Find where the given text appears and provide that cell's center as [X, Y] coordinate. 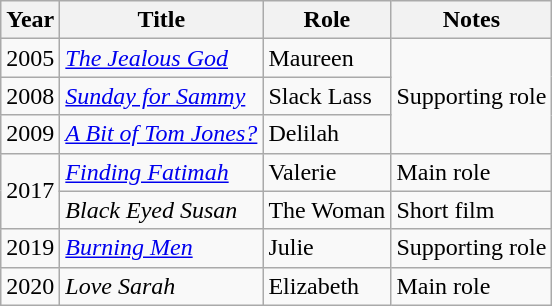
Short film [472, 210]
Role [327, 20]
Valerie [327, 172]
2020 [30, 286]
2017 [30, 191]
The Woman [327, 210]
Maureen [327, 58]
Black Eyed Susan [162, 210]
Elizabeth [327, 286]
Julie [327, 248]
Burning Men [162, 248]
2009 [30, 134]
A Bit of Tom Jones? [162, 134]
Slack Lass [327, 96]
Love Sarah [162, 286]
2005 [30, 58]
Finding Fatimah [162, 172]
2008 [30, 96]
The Jealous God [162, 58]
Delilah [327, 134]
Year [30, 20]
Notes [472, 20]
2019 [30, 248]
Title [162, 20]
Sunday for Sammy [162, 96]
